Find where the given text appears and provide that cell's center as (x, y) coordinate. 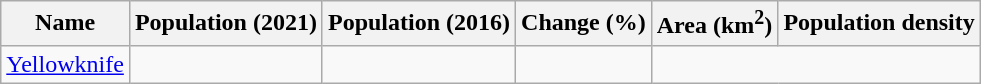
Population density (879, 24)
Population (2016) (418, 24)
Name (66, 24)
Yellowknife (66, 64)
Area (km2) (714, 24)
Change (%) (584, 24)
Population (2021) (226, 24)
